Scan for the cell matching the given text and deliver its [X, Y] coordinate at center. 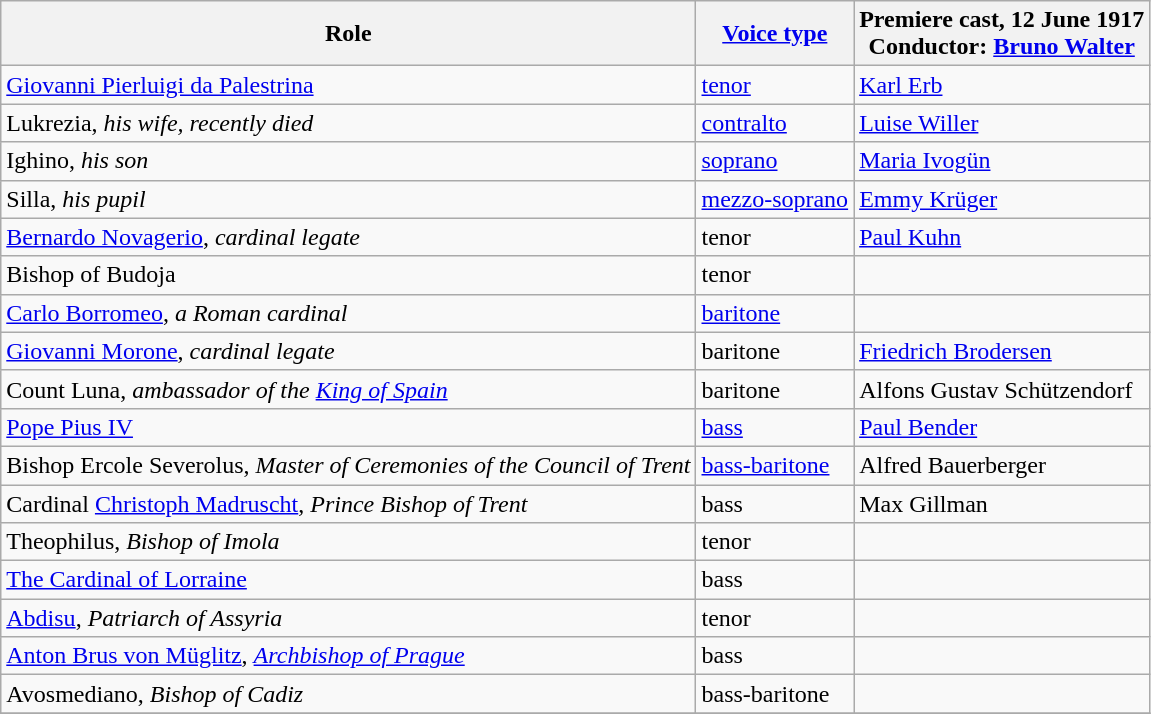
Cardinal Christoph Madruscht, Prince Bishop of Trent [348, 503]
Theophilus, Bishop of Imola [348, 542]
Abdisu, Patriarch of Assyria [348, 618]
Carlo Borromeo, a Roman cardinal [348, 313]
Bishop Ercole Severolus, Master of Ceremonies of the Council of Trent [348, 465]
Count Luna, ambassador of the King of Spain [348, 389]
Paul Bender [1002, 427]
Premiere cast, 12 June 1917Conductor: Bruno Walter [1002, 34]
Role [348, 34]
Maria Ivogün [1002, 161]
Alfred Bauerberger [1002, 465]
mezzo-soprano [775, 199]
Anton Brus von Müglitz, Archbishop of Prague [348, 656]
Avosmediano, Bishop of Cadiz [348, 694]
The Cardinal of Lorraine [348, 580]
Pope Pius IV [348, 427]
Alfons Gustav Schützendorf [1002, 389]
Bishop of Budoja [348, 275]
Giovanni Pierluigi da Palestrina [348, 85]
soprano [775, 161]
Voice type [775, 34]
Lukrezia, his wife, recently died [348, 123]
contralto [775, 123]
Friedrich Brodersen [1002, 351]
Max Gillman [1002, 503]
Giovanni Morone, cardinal legate [348, 351]
Ighino, his son [348, 161]
Emmy Krüger [1002, 199]
Silla, his pupil [348, 199]
Luise Willer [1002, 123]
Paul Kuhn [1002, 237]
Karl Erb [1002, 85]
Bernardo Novagerio, cardinal legate [348, 237]
